Return the [x, y] coordinate for the center point of the cell that contains the specified text.  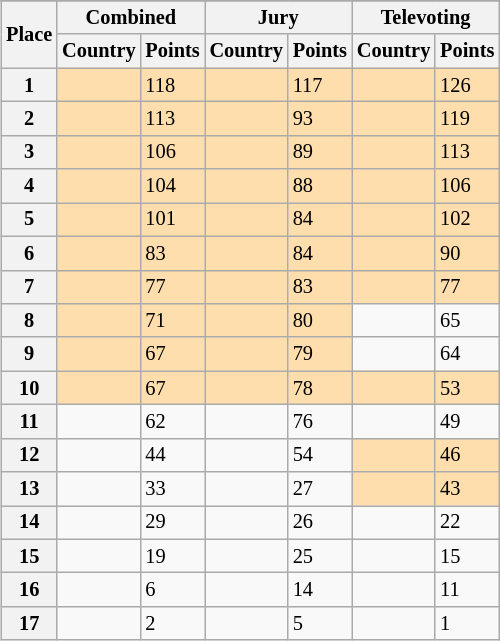
Jury [278, 18]
27 [320, 489]
119 [467, 119]
104 [172, 186]
16 [29, 590]
46 [467, 455]
101 [172, 220]
44 [172, 455]
117 [320, 85]
88 [320, 186]
93 [320, 119]
102 [467, 220]
8 [29, 321]
Combined [130, 18]
25 [320, 556]
79 [320, 354]
65 [467, 321]
76 [320, 422]
33 [172, 489]
9 [29, 354]
13 [29, 489]
43 [467, 489]
49 [467, 422]
26 [320, 523]
78 [320, 388]
80 [320, 321]
64 [467, 354]
3 [29, 152]
90 [467, 253]
Place [29, 34]
22 [467, 523]
Televoting [426, 18]
53 [467, 388]
126 [467, 85]
118 [172, 85]
54 [320, 455]
7 [29, 287]
10 [29, 388]
19 [172, 556]
12 [29, 455]
4 [29, 186]
62 [172, 422]
29 [172, 523]
71 [172, 321]
89 [320, 152]
17 [29, 624]
